Provide the [X, Y] coordinate of the cell's center where the given text is located.  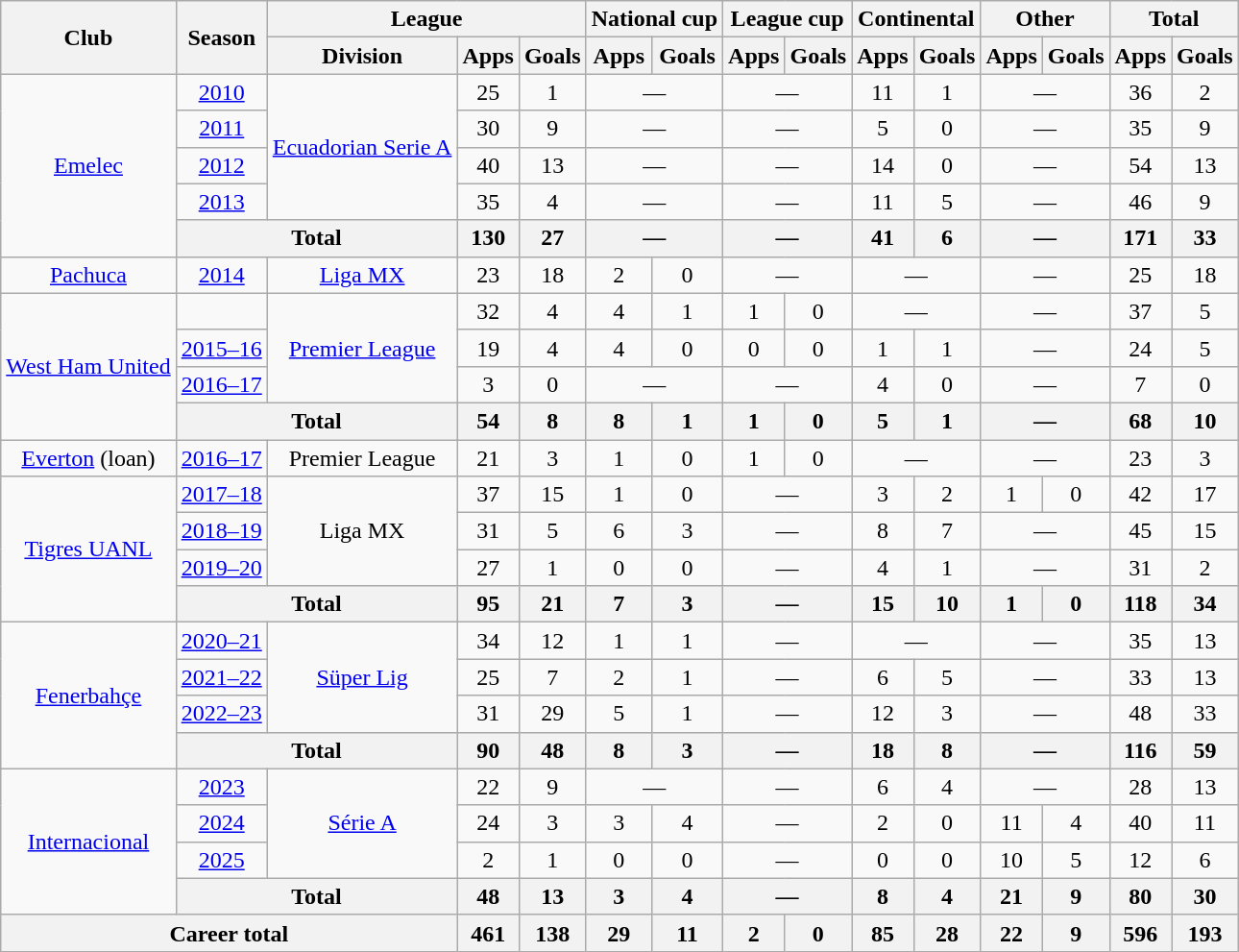
2019–20 [221, 568]
Fenerbahçe [88, 696]
League cup [788, 19]
2025 [221, 860]
Career total [229, 933]
41 [883, 238]
68 [1140, 421]
Ecuadorian Serie A [362, 147]
Süper Lig [362, 677]
17 [1205, 495]
171 [1140, 238]
Club [88, 37]
80 [1140, 896]
Everton (loan) [88, 458]
193 [1205, 933]
95 [488, 604]
2021–22 [221, 677]
2023 [221, 787]
2022–23 [221, 714]
116 [1140, 750]
36 [1140, 92]
League [426, 19]
596 [1140, 933]
14 [883, 165]
42 [1140, 495]
2020–21 [221, 641]
2024 [221, 823]
Emelec [88, 165]
Season [221, 37]
130 [488, 238]
West Ham United [88, 366]
2018–19 [221, 531]
45 [1140, 531]
Continental [916, 19]
118 [1140, 604]
2017–18 [221, 495]
32 [488, 311]
85 [883, 933]
Division [362, 56]
2011 [221, 129]
90 [488, 750]
46 [1140, 202]
2010 [221, 92]
Tigres UANL [88, 549]
59 [1205, 750]
2013 [221, 202]
Internacional [88, 842]
2012 [221, 165]
2015–16 [221, 348]
138 [552, 933]
2014 [221, 275]
19 [488, 348]
461 [488, 933]
Série A [362, 823]
Other [1045, 19]
National cup [654, 19]
Pachuca [88, 275]
